Provide the [x, y] coordinate of the cell's center where the given text is located.  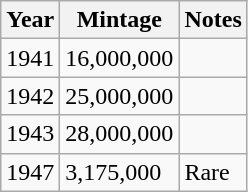
3,175,000 [120, 172]
Rare [213, 172]
Notes [213, 20]
25,000,000 [120, 96]
1942 [30, 96]
16,000,000 [120, 58]
Year [30, 20]
1943 [30, 134]
28,000,000 [120, 134]
Mintage [120, 20]
1941 [30, 58]
1947 [30, 172]
